For the text-containing cell, return its midpoint in (x, y) coordinate format. 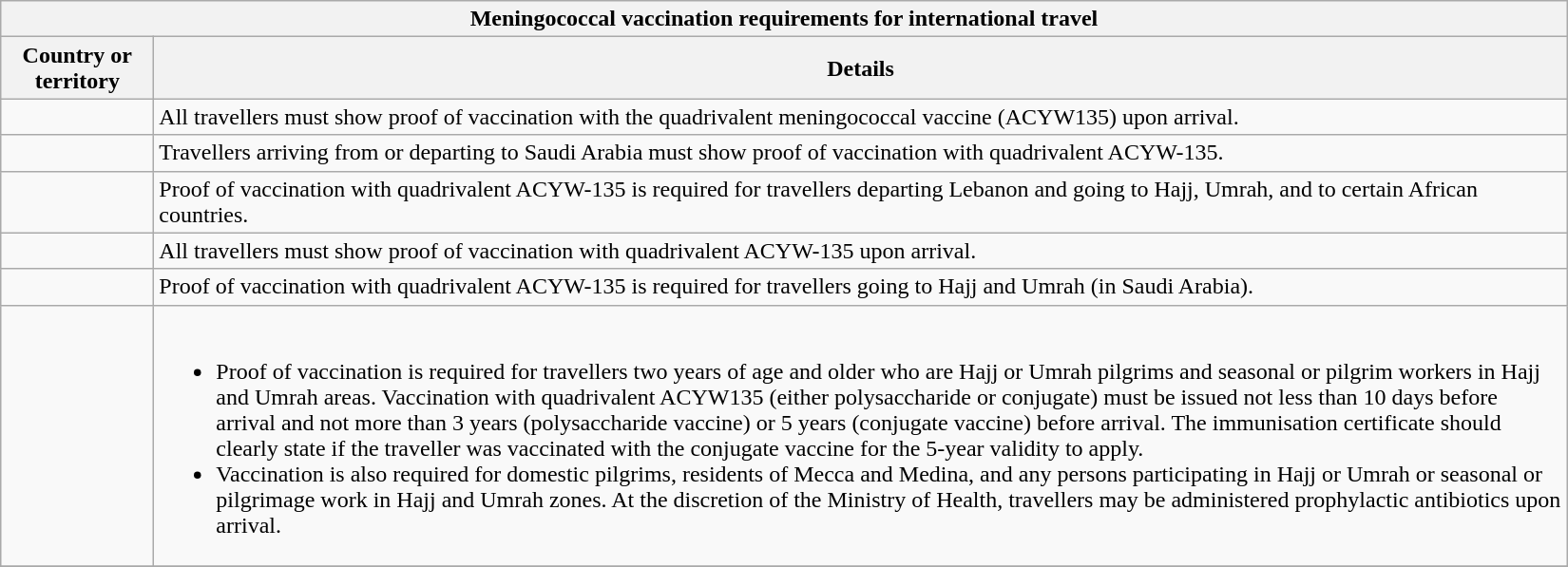
Travellers arriving from or departing to Saudi Arabia must show proof of vaccination with quadrivalent ACYW-135. (861, 153)
All travellers must show proof of vaccination with the quadrivalent meningococcal vaccine (ACYW135) upon arrival. (861, 117)
Meningococcal vaccination requirements for international travel (784, 19)
Proof of vaccination with quadrivalent ACYW-135 is required for travellers going to Hajj and Umrah (in Saudi Arabia). (861, 287)
Country or territory (78, 68)
All travellers must show proof of vaccination with quadrivalent ACYW-135 upon arrival. (861, 251)
Details (861, 68)
